Output the [x, y] coordinate of the center of the cell containing the given text.  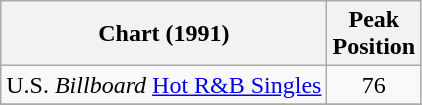
U.S. Billboard Hot R&B Singles [164, 85]
Chart (1991) [164, 34]
PeakPosition [374, 34]
76 [374, 85]
